Identify which cell holds the provided text, then report its [x, y] central coordinate. 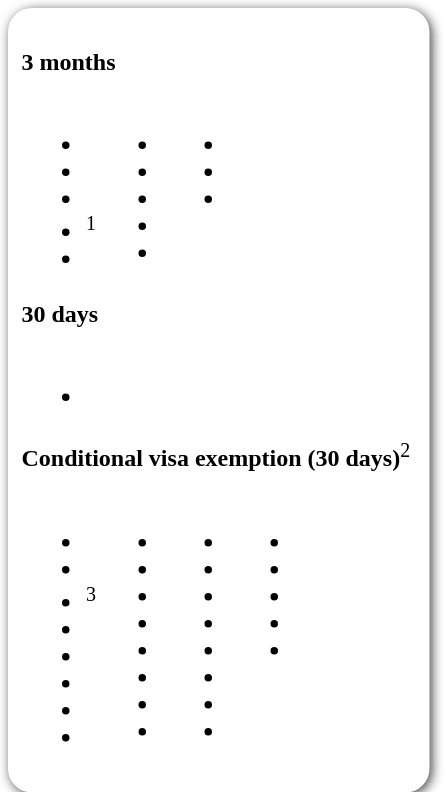
3 [60, 625]
1 [60, 188]
3 months 1 30 days Conditional visa exemption (30 days)2 3 [216, 400]
